Locate the cell with the specified text and output its (X, Y) center coordinate. 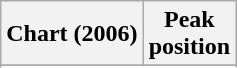
Chart (2006) (72, 34)
Peakposition (189, 34)
